Determine the [X, Y] coordinate at the center of the cell enclosing the given text.  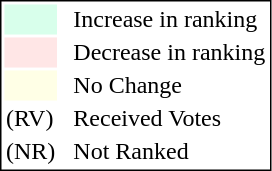
(NR) [30, 151]
(RV) [30, 119]
Decrease in ranking [170, 53]
Not Ranked [170, 151]
No Change [170, 85]
Increase in ranking [170, 19]
Received Votes [170, 119]
